Output the [x, y] coordinate of the center of the cell containing the given text.  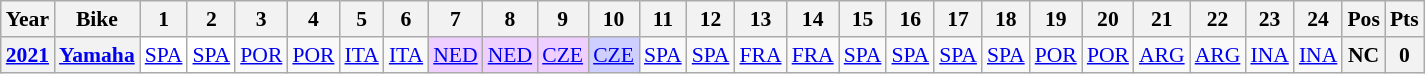
10 [614, 19]
6 [406, 19]
19 [1056, 19]
13 [760, 19]
21 [1162, 19]
12 [711, 19]
0 [1404, 55]
11 [663, 19]
15 [863, 19]
NC [1364, 55]
17 [958, 19]
Yamaha [97, 55]
2 [211, 19]
4 [313, 19]
3 [261, 19]
18 [1006, 19]
Pts [1404, 19]
14 [813, 19]
22 [1218, 19]
24 [1318, 19]
7 [455, 19]
9 [562, 19]
1 [164, 19]
20 [1108, 19]
Year [28, 19]
5 [361, 19]
16 [910, 19]
8 [510, 19]
2021 [28, 55]
Bike [97, 19]
23 [1269, 19]
Pos [1364, 19]
